For the text-containing cell, return its midpoint in [x, y] coordinate format. 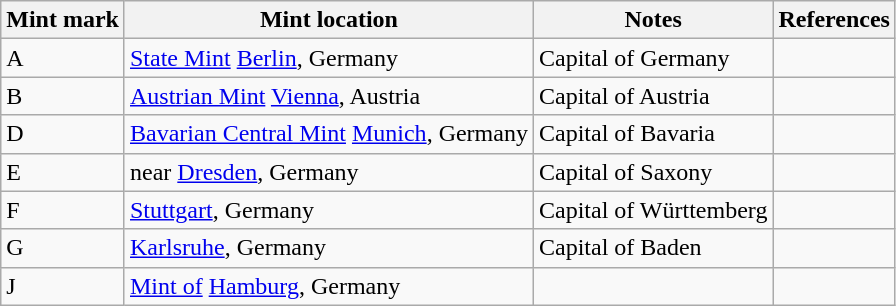
References [834, 20]
Capital of Bavaria [652, 134]
Mint mark [63, 20]
Karlsruhe, Germany [328, 248]
Bavarian Central Mint Munich, Germany [328, 134]
Capital of Baden [652, 248]
A [63, 58]
F [63, 210]
B [63, 96]
Austrian Mint Vienna, Austria [328, 96]
Capital of Austria [652, 96]
State Mint Berlin, Germany [328, 58]
Capital of Württemberg [652, 210]
Stuttgart, Germany [328, 210]
Notes [652, 20]
J [63, 286]
E [63, 172]
D [63, 134]
Mint of Hamburg, Germany [328, 286]
G [63, 248]
Capital of Saxony [652, 172]
Capital of Germany [652, 58]
Mint location [328, 20]
near Dresden, Germany [328, 172]
